Locate the cell with the specified text and output its (x, y) center coordinate. 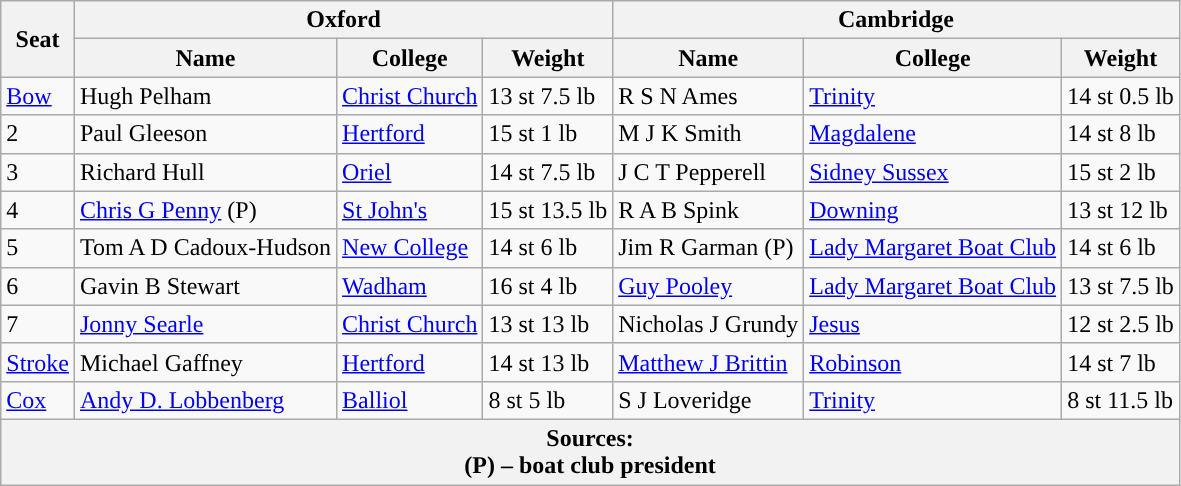
15 st 2 lb (1121, 172)
4 (38, 210)
6 (38, 286)
5 (38, 248)
13 st 13 lb (548, 324)
Seat (38, 39)
Sidney Sussex (933, 172)
7 (38, 324)
3 (38, 172)
Chris G Penny (P) (205, 210)
J C T Pepperell (708, 172)
16 st 4 lb (548, 286)
Downing (933, 210)
15 st 1 lb (548, 134)
Guy Pooley (708, 286)
M J K Smith (708, 134)
Hugh Pelham (205, 96)
Bow (38, 96)
Andy D. Lobbenberg (205, 400)
Matthew J Brittin (708, 362)
Jonny Searle (205, 324)
Nicholas J Grundy (708, 324)
8 st 5 lb (548, 400)
15 st 13.5 lb (548, 210)
14 st 8 lb (1121, 134)
S J Loveridge (708, 400)
Balliol (410, 400)
Stroke (38, 362)
14 st 0.5 lb (1121, 96)
12 st 2.5 lb (1121, 324)
Sources:(P) – boat club president (590, 452)
Wadham (410, 286)
R S N Ames (708, 96)
2 (38, 134)
14 st 13 lb (548, 362)
Magdalene (933, 134)
Richard Hull (205, 172)
8 st 11.5 lb (1121, 400)
Robinson (933, 362)
St John's (410, 210)
New College (410, 248)
Gavin B Stewart (205, 286)
Jesus (933, 324)
Oriel (410, 172)
14 st 7 lb (1121, 362)
Oxford (343, 20)
Paul Gleeson (205, 134)
14 st 7.5 lb (548, 172)
Jim R Garman (P) (708, 248)
Tom A D Cadoux-Hudson (205, 248)
Cambridge (896, 20)
R A B Spink (708, 210)
Michael Gaffney (205, 362)
13 st 12 lb (1121, 210)
Cox (38, 400)
